Output the [X, Y] coordinate of the center of the cell containing the given text.  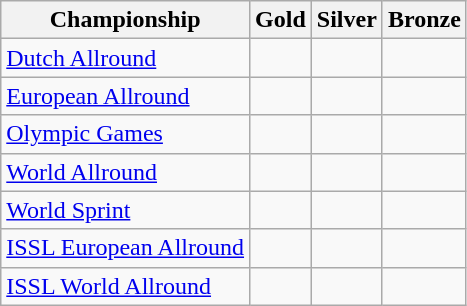
Olympic Games [126, 134]
Gold [281, 20]
Bronze [424, 20]
Championship [126, 20]
European Allround [126, 96]
Silver [346, 20]
World Allround [126, 172]
ISSL World Allround [126, 286]
Dutch Allround [126, 58]
World Sprint [126, 210]
ISSL European Allround [126, 248]
